Provide the [X, Y] coordinate of the cell's center where the given text is located.  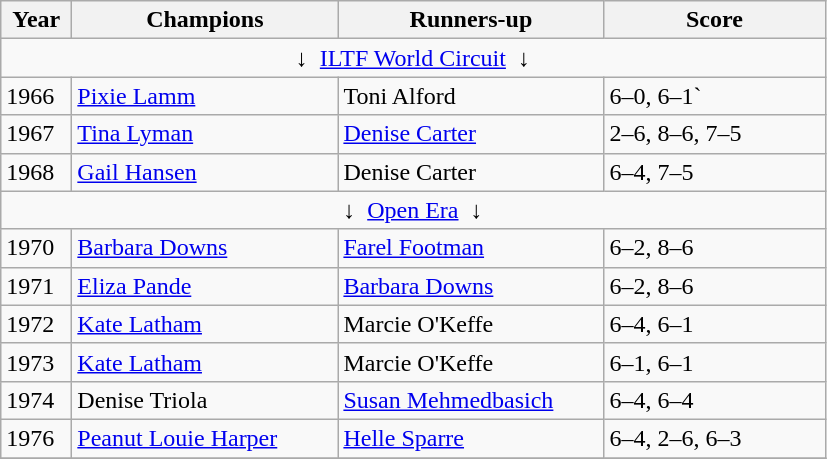
1967 [36, 134]
1976 [36, 438]
6–4, 2–6, 6–3 [714, 438]
1968 [36, 172]
Tina Lyman [205, 134]
Toni Alford [471, 96]
6–4, 7–5 [714, 172]
1974 [36, 400]
1971 [36, 286]
Denise Triola [205, 400]
2–6, 8–6, 7–5 [714, 134]
Year [36, 20]
Gail Hansen [205, 172]
↓ Open Era ↓ [413, 210]
1973 [36, 362]
Helle Sparre [471, 438]
Peanut Louie Harper [205, 438]
1972 [36, 324]
1966 [36, 96]
Susan Mehmedbasich [471, 400]
Pixie Lamm [205, 96]
6–1, 6–1 [714, 362]
6–0, 6–1` [714, 96]
6–4, 6–1 [714, 324]
Runners-up [471, 20]
Score [714, 20]
↓ ILTF World Circuit ↓ [413, 58]
Eliza Pande [205, 286]
6–4, 6–4 [714, 400]
Champions [205, 20]
Farel Footman [471, 248]
1970 [36, 248]
